For the text-containing cell, return its midpoint in [X, Y] coordinate format. 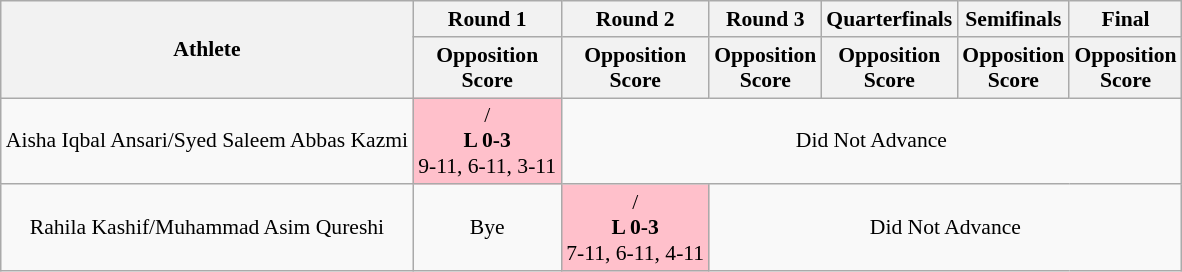
Final [1125, 19]
/L 0-37-11, 6-11, 4-11 [635, 228]
/L 0-39-11, 6-11, 3-11 [487, 142]
Round 2 [635, 19]
Round 1 [487, 19]
Aisha Iqbal Ansari/Syed Saleem Abbas Kazmi [207, 142]
Athlete [207, 50]
Round 3 [765, 19]
Rahila Kashif/Muhammad Asim Qureshi [207, 228]
Semifinals [1013, 19]
Bye [487, 228]
Quarterfinals [889, 19]
